Determine the [x, y] coordinate at the center of the cell enclosing the given text.  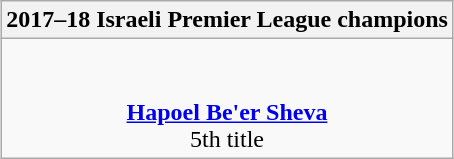
Hapoel Be'er Sheva5th title [228, 98]
2017–18 Israeli Premier League champions [228, 20]
